Detect which cell encompasses the target text, then output its [x, y] center coordinate. 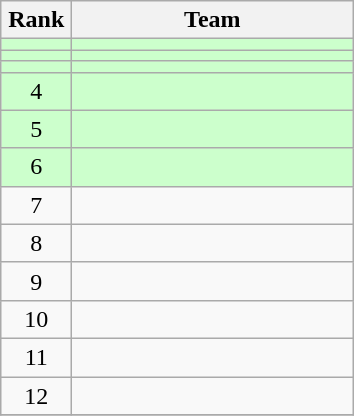
7 [36, 205]
5 [36, 129]
12 [36, 395]
11 [36, 357]
10 [36, 319]
8 [36, 243]
4 [36, 91]
Rank [36, 20]
9 [36, 281]
Team [212, 20]
6 [36, 167]
